Return the (X, Y) coordinate for the center point of the cell that contains the specified text.  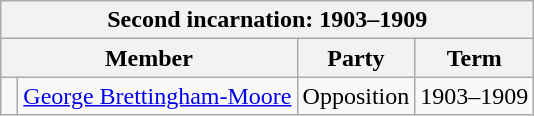
1903–1909 (474, 96)
Second incarnation: 1903–1909 (268, 20)
Member (149, 58)
George Brettingham-Moore (158, 96)
Opposition (356, 96)
Term (474, 58)
Party (356, 58)
